Determine the (X, Y) coordinate at the center of the cell enclosing the given text.  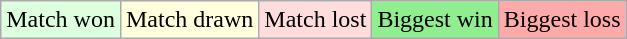
Biggest win (435, 20)
Biggest loss (562, 20)
Match won (61, 20)
Match lost (316, 20)
Match drawn (189, 20)
